Detect which cell encompasses the target text, then output its [X, Y] center coordinate. 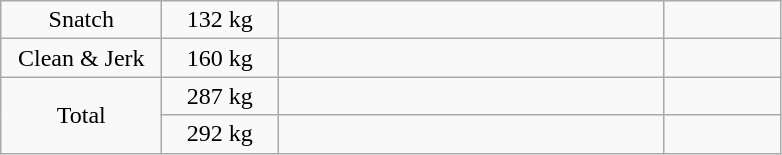
160 kg [220, 58]
292 kg [220, 134]
Snatch [82, 20]
Total [82, 115]
132 kg [220, 20]
287 kg [220, 96]
Clean & Jerk [82, 58]
